Identify which cell holds the provided text, then report its (x, y) central coordinate. 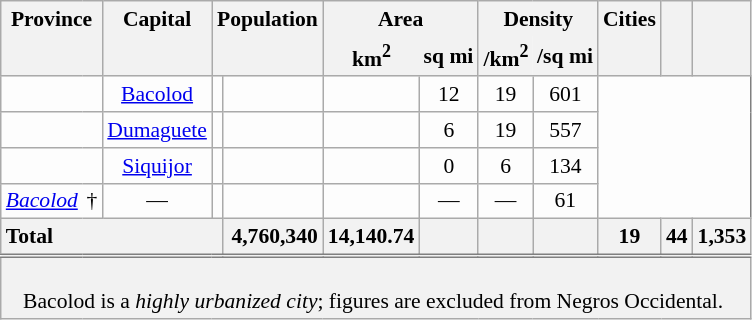
Cities (630, 18)
12 (448, 95)
/sq mi (566, 56)
1,353 (722, 238)
44 (677, 238)
Population (268, 18)
km2 (371, 56)
557 (566, 130)
601 (566, 95)
Bacolod is a highly urbanized city; figures are excluded from Negros Occidental. (376, 288)
61 (566, 201)
0 (448, 166)
4,760,340 (272, 238)
Dumaguete (157, 130)
sq mi (448, 56)
134 (566, 166)
† (92, 201)
/km2 (505, 56)
Province (52, 18)
Area (401, 18)
Capital (157, 18)
14,140.74 (371, 238)
Total (112, 238)
Siquijor (157, 166)
Density (538, 18)
